Detect which cell encompasses the target text, then output its (x, y) center coordinate. 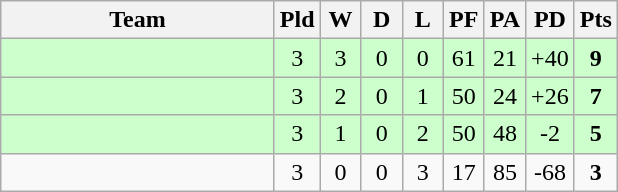
PA (504, 20)
24 (504, 96)
-2 (550, 134)
-68 (550, 172)
D (382, 20)
Team (138, 20)
+26 (550, 96)
85 (504, 172)
PD (550, 20)
+40 (550, 58)
L (422, 20)
Pts (596, 20)
48 (504, 134)
9 (596, 58)
17 (464, 172)
21 (504, 58)
61 (464, 58)
7 (596, 96)
PF (464, 20)
W (340, 20)
5 (596, 134)
Pld (297, 20)
